Extract the (X, Y) coordinate from the center of the cell holding the provided text.  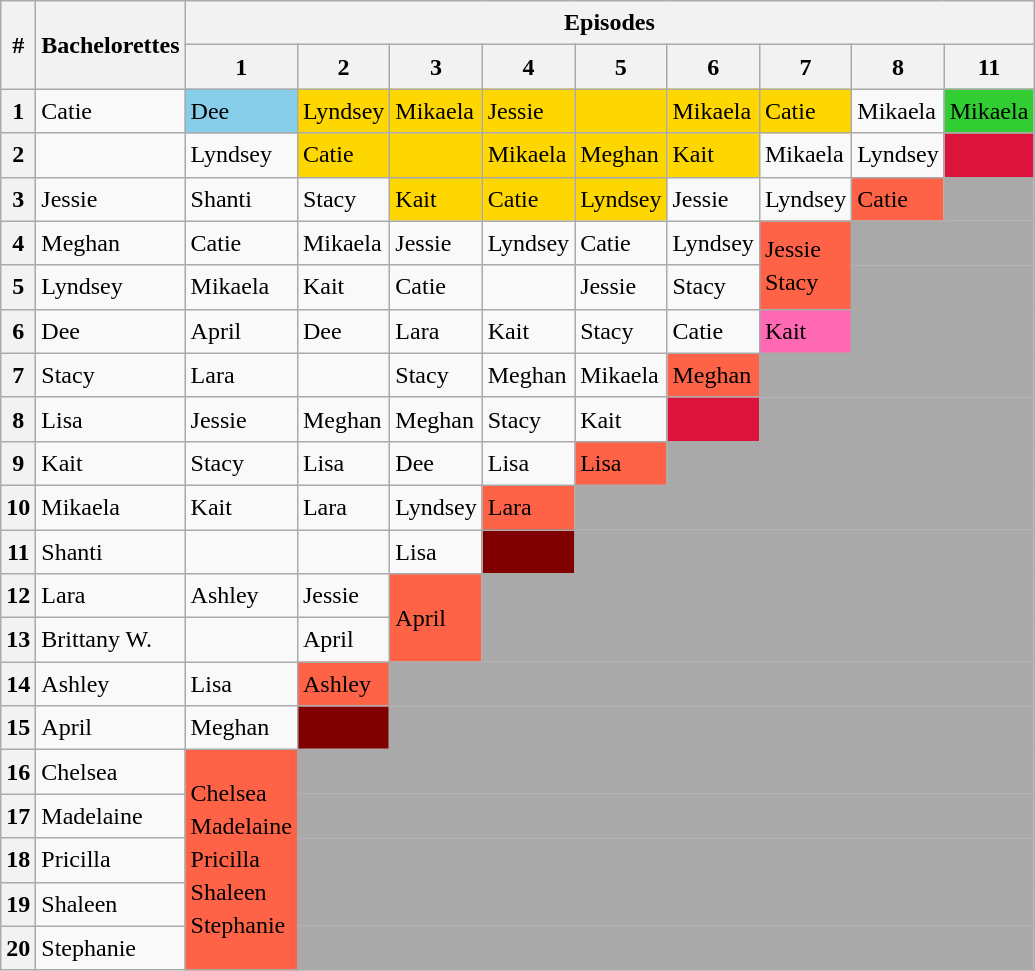
20 (18, 948)
18 (18, 860)
Episodes (610, 23)
Bachelorettes (110, 45)
9 (18, 463)
JessieStacy (805, 265)
ChelseaMadelainePricillaShaleenStephanie (241, 860)
13 (18, 640)
Stephanie (110, 948)
Chelsea (110, 772)
# (18, 45)
Pricilla (110, 860)
Brittany W. (110, 640)
10 (18, 507)
Shaleen (110, 904)
Madelaine (110, 816)
16 (18, 772)
15 (18, 728)
17 (18, 816)
19 (18, 904)
12 (18, 596)
14 (18, 684)
